Output the [x, y] coordinate of the center of the cell containing the given text.  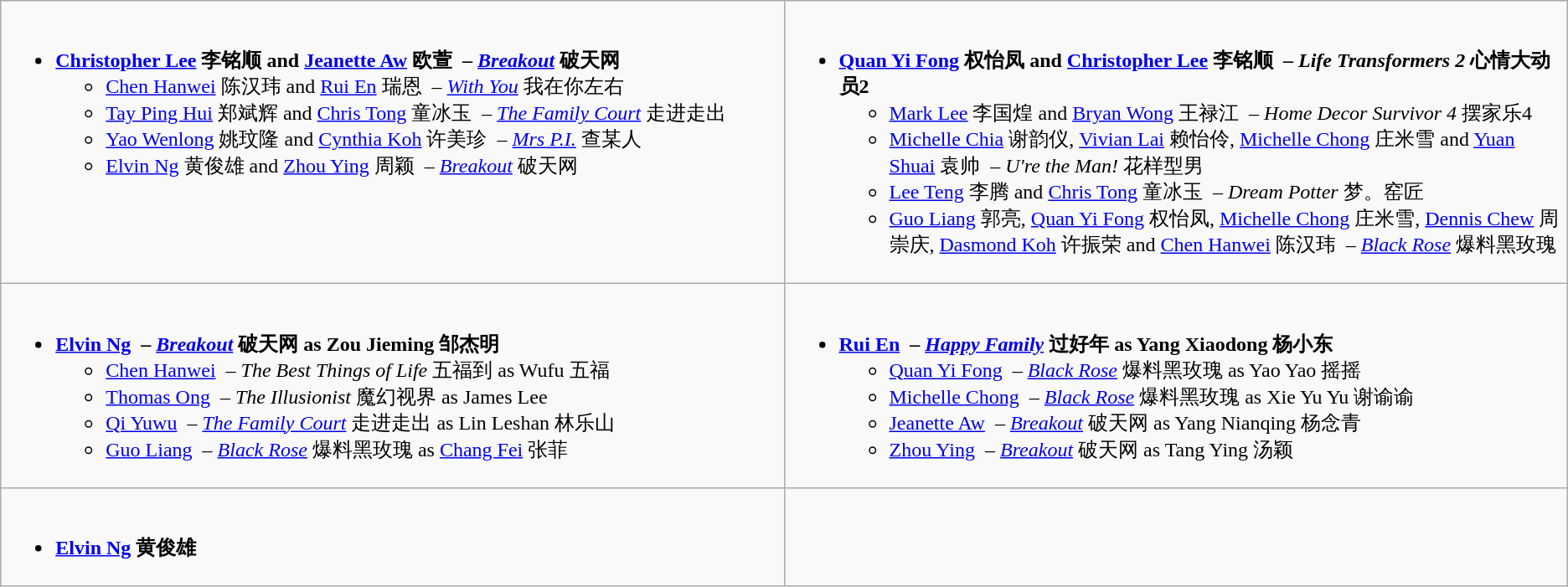
Elvin Ng 黄俊雄 [392, 537]
